From the cell containing the given text, extract its center point as [X, Y] coordinate. 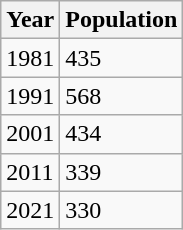
435 [122, 58]
434 [122, 134]
339 [122, 172]
1981 [30, 58]
Population [122, 20]
2001 [30, 134]
330 [122, 210]
568 [122, 96]
1991 [30, 96]
2011 [30, 172]
2021 [30, 210]
Year [30, 20]
